Capture the cell that displays the provided text and extract its [X, Y] central coordinate. 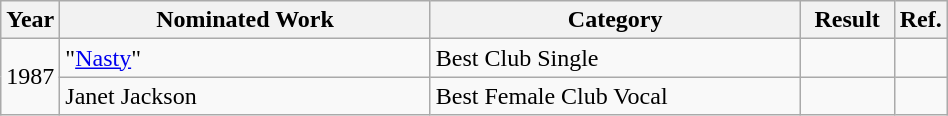
Best Female Club Vocal [615, 96]
Best Club Single [615, 58]
Janet Jackson [245, 96]
1987 [30, 77]
Result [847, 20]
"Nasty" [245, 58]
Nominated Work [245, 20]
Category [615, 20]
Ref. [920, 20]
Year [30, 20]
